Return (X, Y) of the center of cell containing provided text 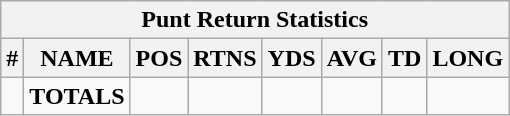
NAME (77, 58)
YDS (292, 58)
TOTALS (77, 96)
AVG (352, 58)
# (12, 58)
TD (404, 58)
LONG (468, 58)
Punt Return Statistics (255, 20)
POS (159, 58)
RTNS (225, 58)
